Extract the [X, Y] coordinate from the center of the cell holding the provided text.  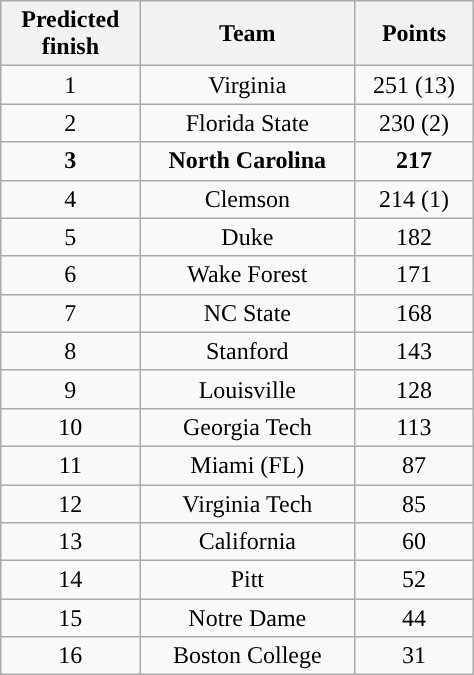
7 [70, 313]
Louisville [248, 389]
16 [70, 656]
31 [414, 656]
Virginia Tech [248, 503]
60 [414, 542]
1 [70, 85]
California [248, 542]
128 [414, 389]
2 [70, 123]
4 [70, 199]
143 [414, 351]
Virginia [248, 85]
Predictedfinish [70, 34]
171 [414, 275]
44 [414, 618]
Boston College [248, 656]
11 [70, 465]
Florida State [248, 123]
3 [70, 161]
NC State [248, 313]
8 [70, 351]
Notre Dame [248, 618]
230 (2) [414, 123]
Pitt [248, 580]
217 [414, 161]
214 (1) [414, 199]
9 [70, 389]
Stanford [248, 351]
12 [70, 503]
87 [414, 465]
113 [414, 427]
Georgia Tech [248, 427]
14 [70, 580]
5 [70, 237]
Team [248, 34]
85 [414, 503]
13 [70, 542]
Duke [248, 237]
Points [414, 34]
168 [414, 313]
15 [70, 618]
North Carolina [248, 161]
Miami (FL) [248, 465]
182 [414, 237]
10 [70, 427]
251 (13) [414, 85]
6 [70, 275]
Clemson [248, 199]
Wake Forest [248, 275]
52 [414, 580]
